Locate the cell with the specified text and output its [X, Y] center coordinate. 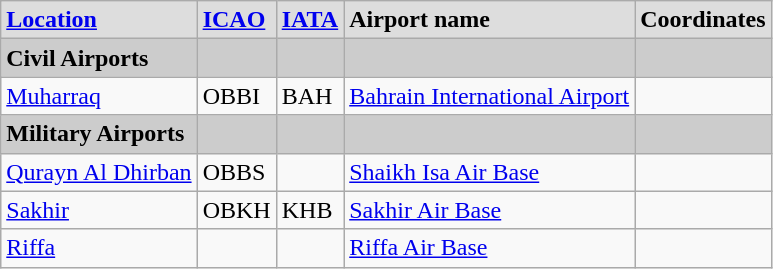
Airport name [490, 20]
OBBS [236, 172]
Civil Airports [99, 58]
Qurayn Al Dhirban [99, 172]
Riffa Air Base [490, 248]
Coordinates [703, 20]
Shaikh Isa Air Base [490, 172]
IATA [310, 20]
Muharraq [99, 96]
KHB [310, 210]
Sakhir Air Base [490, 210]
BAH [310, 96]
OBKH [236, 210]
ICAO [236, 20]
Sakhir [99, 210]
OBBI [236, 96]
Military Airports [99, 134]
Riffa [99, 248]
Bahrain International Airport [490, 96]
Location [99, 20]
